Identify which cell holds the provided text, then report its [x, y] central coordinate. 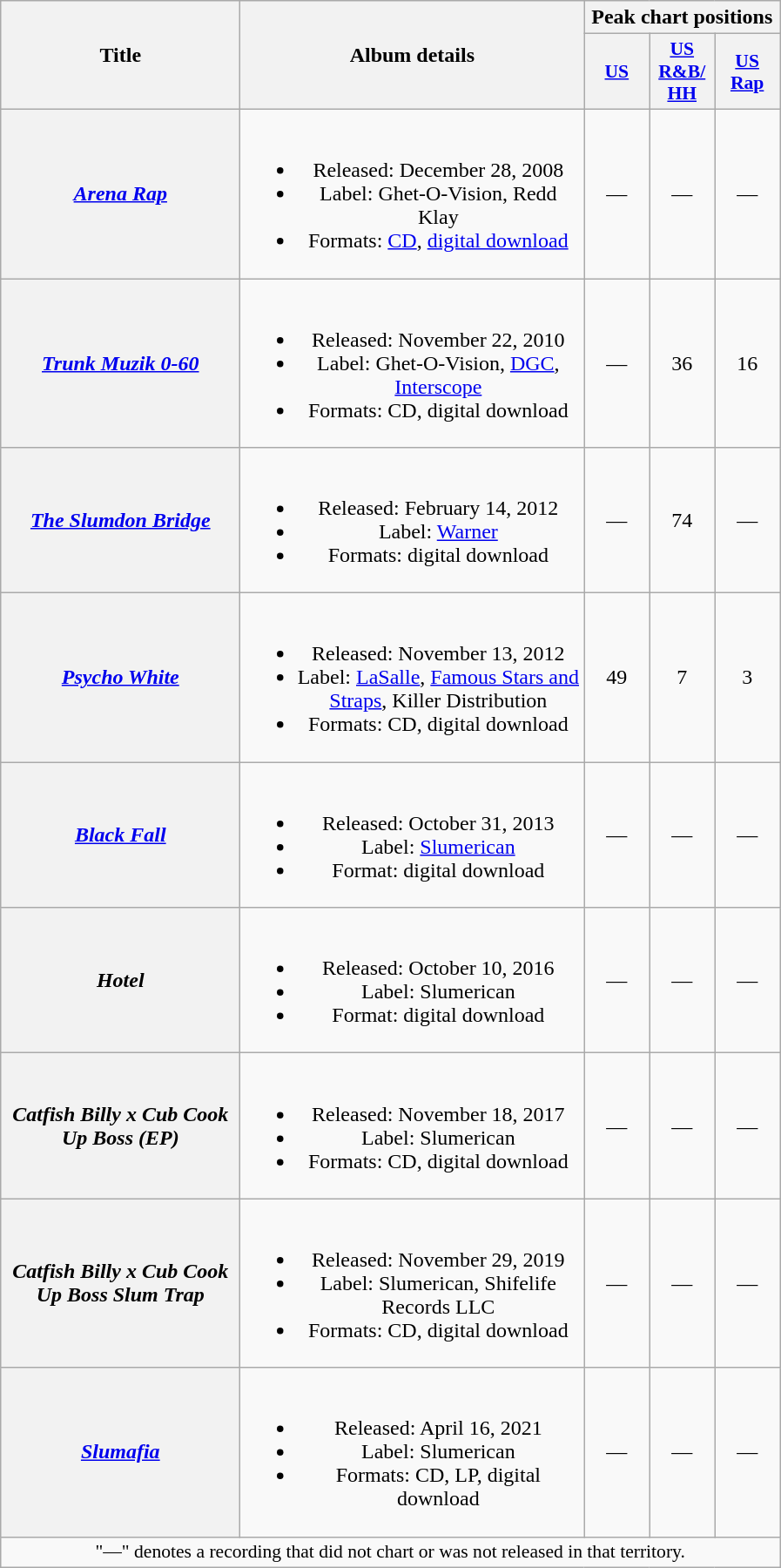
US [616, 71]
Released: February 14, 2012Label: WarnerFormats: digital download [413, 521]
Black Fall [120, 835]
Arena Rap [120, 193]
Released: November 18, 2017Label: SlumericanFormats: CD, digital download [413, 1125]
Catfish Billy x Cub Cook Up Boss Slum Trap [120, 1283]
Released: November 13, 2012Label: LaSalle, Famous Stars and Straps, Killer DistributionFormats: CD, digital download [413, 678]
US Rap [747, 71]
Psycho White [120, 678]
16 [747, 363]
Released: December 28, 2008Label: Ghet-O-Vision, Redd KlayFormats: CD, digital download [413, 193]
Trunk Muzik 0-60 [120, 363]
7 [683, 678]
Title [120, 56]
Hotel [120, 981]
US R&B/HH [683, 71]
Slumafia [120, 1452]
The Slumdon Bridge [120, 521]
"—" denotes a recording that did not chart or was not released in that territory. [390, 1552]
36 [683, 363]
74 [683, 521]
Catfish Billy x Cub Cook Up Boss (EP) [120, 1125]
Album details [413, 56]
49 [616, 678]
Released: November 29, 2019Label: Slumerican, Shifelife Records LLCFormats: CD, digital download [413, 1283]
Released: November 22, 2010Label: Ghet-O-Vision, DGC, InterscopeFormats: CD, digital download [413, 363]
Released: October 10, 2016Label: SlumericanFormat: digital download [413, 981]
3 [747, 678]
Released: April 16, 2021Label: SlumericanFormats: CD, LP, digital download [413, 1452]
Peak chart positions [683, 17]
Released: October 31, 2013Label: SlumericanFormat: digital download [413, 835]
